For the text-containing cell, return its midpoint in [X, Y] coordinate format. 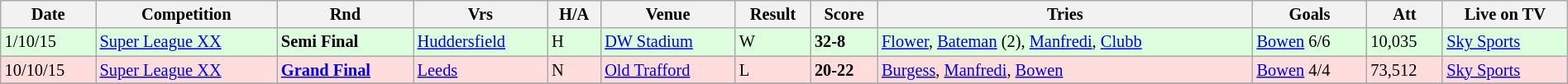
Att [1404, 14]
73,512 [1404, 70]
20-22 [844, 70]
32-8 [844, 42]
Live on TV [1505, 14]
Competition [187, 14]
H [574, 42]
Semi Final [346, 42]
DW Stadium [668, 42]
Goals [1310, 14]
L [772, 70]
Flower, Bateman (2), Manfredi, Clubb [1065, 42]
H/A [574, 14]
W [772, 42]
Bowen 4/4 [1310, 70]
Rnd [346, 14]
Bowen 6/6 [1310, 42]
1/10/15 [48, 42]
Date [48, 14]
Score [844, 14]
Result [772, 14]
Leeds [480, 70]
Huddersfield [480, 42]
N [574, 70]
Venue [668, 14]
Old Trafford [668, 70]
Burgess, Manfredi, Bowen [1065, 70]
Grand Final [346, 70]
Vrs [480, 14]
10/10/15 [48, 70]
Tries [1065, 14]
10,035 [1404, 42]
